Find where the given text appears and provide that cell's center as (x, y) coordinate. 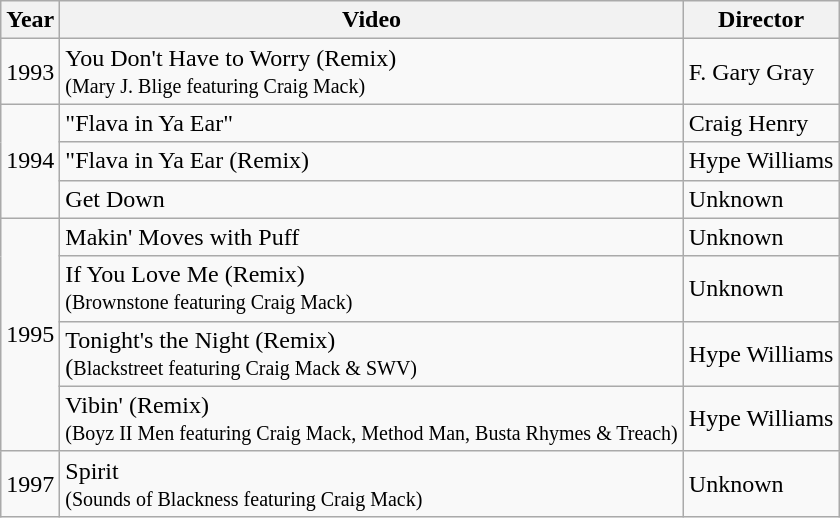
Vibin' (Remix)(Boyz II Men featuring Craig Mack, Method Man, Busta Rhymes & Treach) (372, 418)
1995 (30, 334)
Craig Henry (761, 123)
Makin' Moves with Puff (372, 237)
Video (372, 20)
Director (761, 20)
1997 (30, 484)
Get Down (372, 199)
1994 (30, 161)
If You Love Me (Remix)(Brownstone featuring Craig Mack) (372, 288)
F. Gary Gray (761, 72)
Tonight's the Night (Remix)(Blackstreet featuring Craig Mack & SWV) (372, 354)
"Flava in Ya Ear (Remix) (372, 161)
Spirit(Sounds of Blackness featuring Craig Mack) (372, 484)
"Flava in Ya Ear" (372, 123)
You Don't Have to Worry (Remix)(Mary J. Blige featuring Craig Mack) (372, 72)
Year (30, 20)
1993 (30, 72)
